Find where the given text appears and provide that cell's center as (x, y) coordinate. 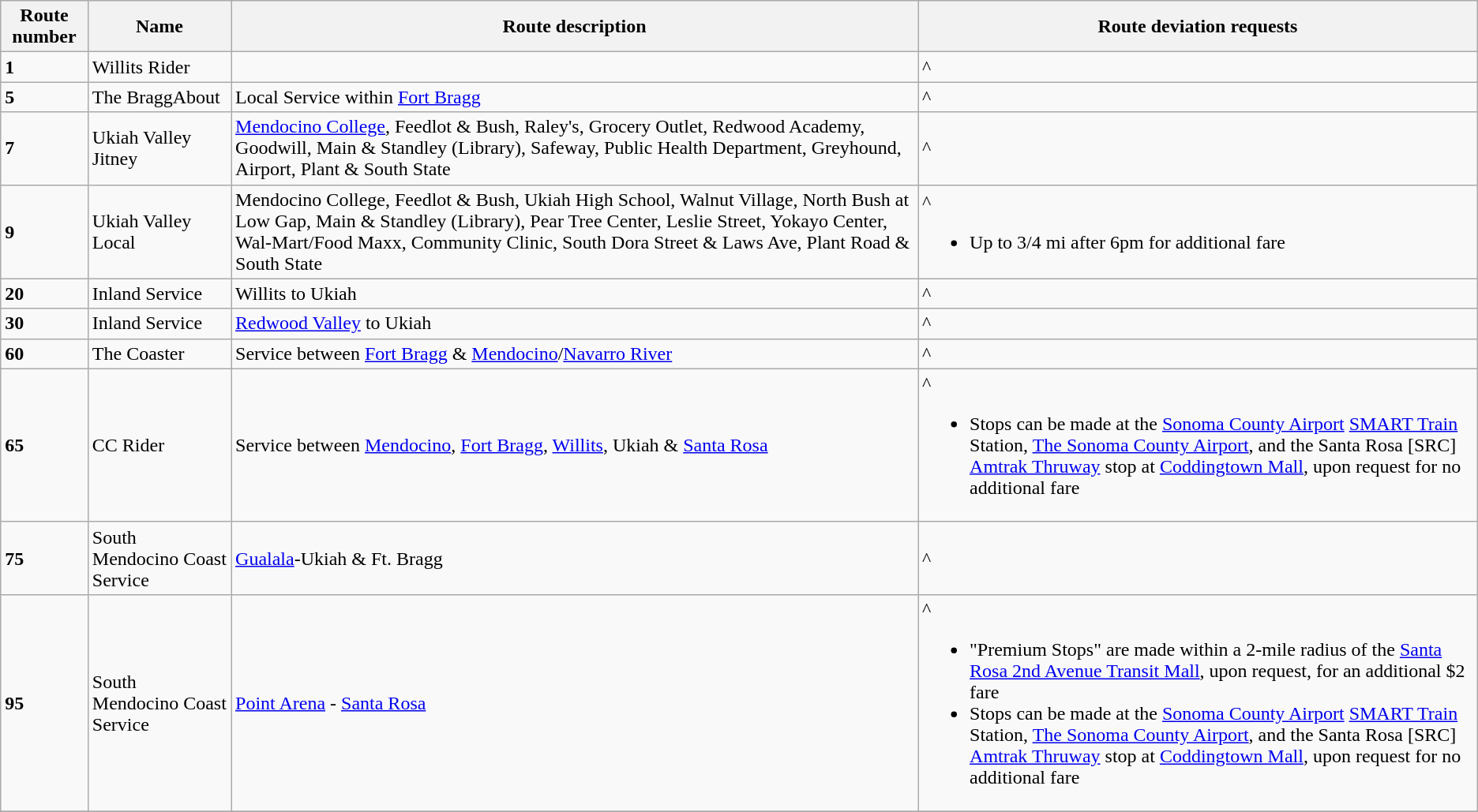
Willits to Ukiah (575, 294)
Gualala-Ukiah & Ft. Bragg (575, 558)
Service between Mendocino, Fort Bragg, Willits, Ukiah & Santa Rosa (575, 445)
95 (44, 702)
75 (44, 558)
1 (44, 67)
The Coaster (159, 354)
Route deviation requests (1199, 27)
The BraggAbout (159, 97)
65 (44, 445)
^Up to 3/4 mi after 6pm for additional fare (1199, 232)
Redwood Valley to Ukiah (575, 324)
Local Service within Fort Bragg (575, 97)
Name (159, 27)
Willits Rider (159, 67)
7 (44, 148)
30 (44, 324)
20 (44, 294)
Ukiah Valley Local (159, 232)
Service between Fort Bragg & Mendocino/Navarro River (575, 354)
9 (44, 232)
CC Rider (159, 445)
Ukiah Valley Jitney (159, 148)
Point Arena - Santa Rosa (575, 702)
60 (44, 354)
5 (44, 97)
Route description (575, 27)
Route number (44, 27)
